Return the [x, y] coordinate for the center point of the cell that contains the specified text.  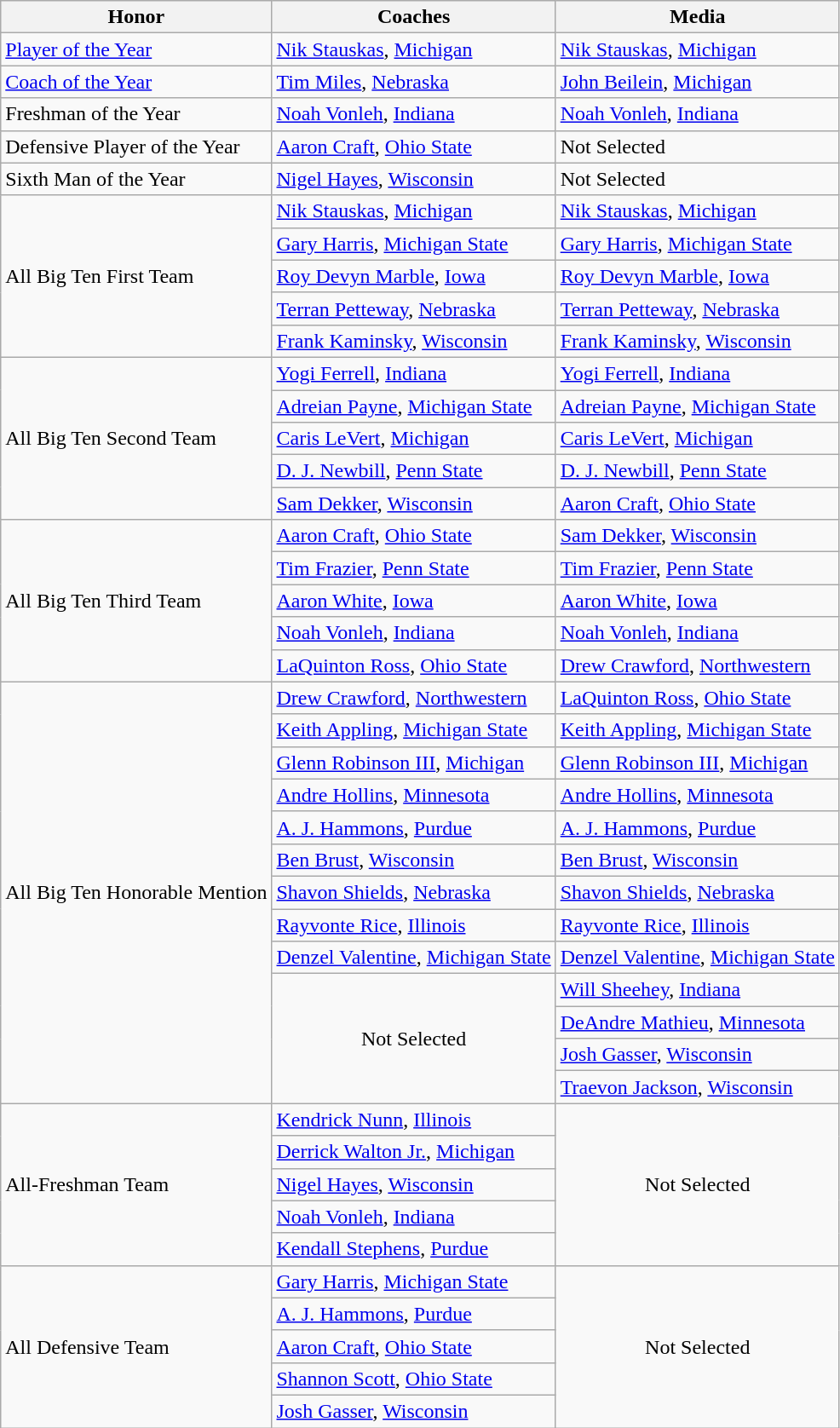
All Big Ten First Team [136, 276]
Coach of the Year [136, 82]
Tim Miles, Nebraska [414, 82]
All Big Ten Third Team [136, 601]
All Big Ten Second Team [136, 438]
Media [697, 17]
All-Freshman Team [136, 1184]
Coaches [414, 17]
Defensive Player of the Year [136, 147]
John Beilein, Michigan [697, 82]
All Big Ten Honorable Mention [136, 893]
Shannon Scott, Ohio State [414, 1379]
DeAndre Mathieu, Minnesota [697, 1022]
All Defensive Team [136, 1346]
Kendall Stephens, Purdue [414, 1249]
Freshman of the Year [136, 114]
Honor [136, 17]
Derrick Walton Jr., Michigan [414, 1152]
Player of the Year [136, 49]
Will Sheehey, Indiana [697, 990]
Kendrick Nunn, Illinois [414, 1120]
Traevon Jackson, Wisconsin [697, 1087]
Sixth Man of the Year [136, 179]
